Extract the [x, y] coordinate from the center of the cell holding the provided text.  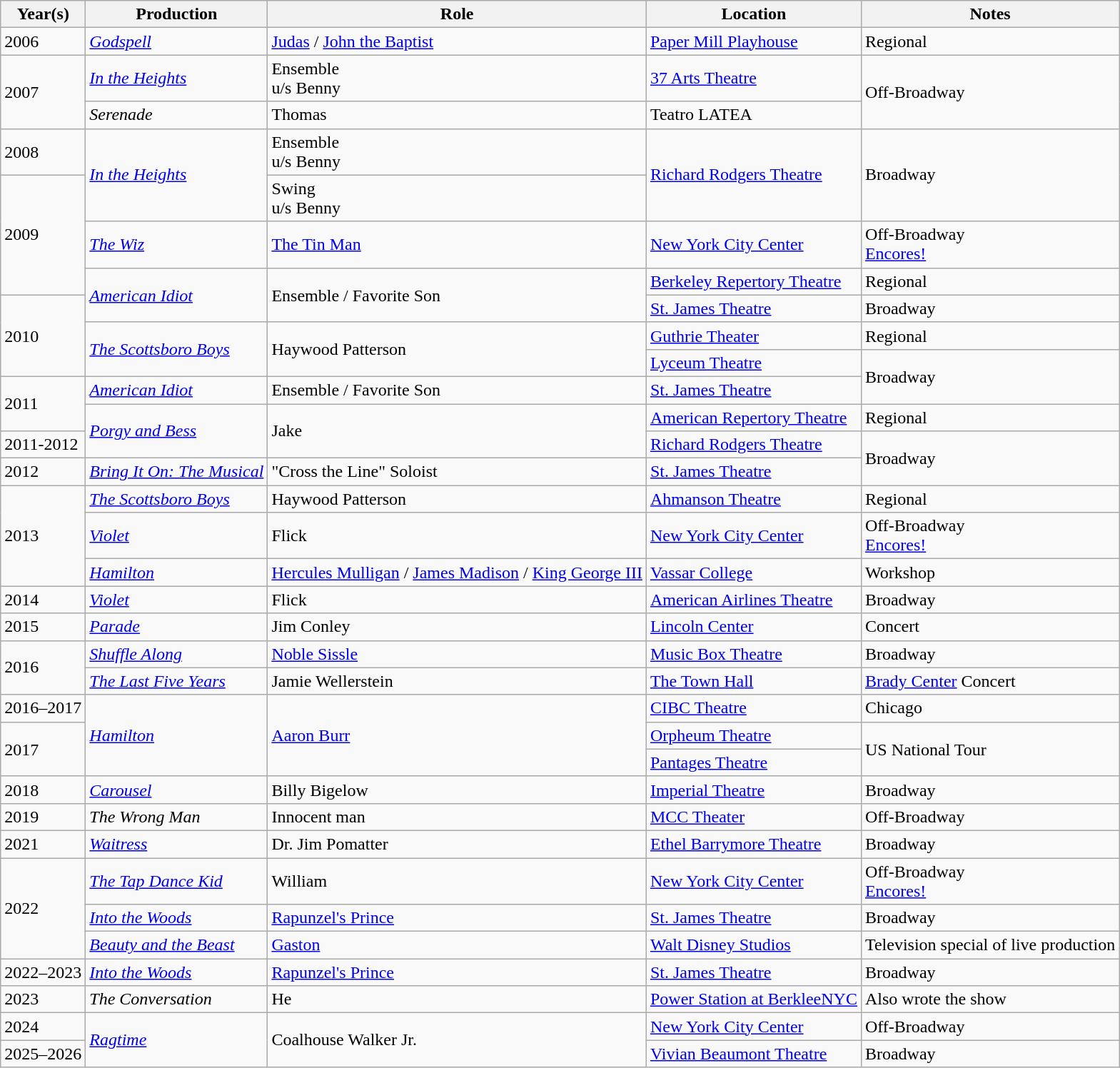
2016 [43, 667]
CIBC Theatre [754, 708]
William [457, 881]
Paper Mill Playhouse [754, 41]
Jamie Wellerstein [457, 681]
2011-2012 [43, 445]
Judas / John the Baptist [457, 41]
Vivian Beaumont Theatre [754, 1054]
2008 [43, 151]
Notes [989, 14]
Workshop [989, 573]
Walt Disney Studios [754, 945]
The Town Hall [754, 681]
2007 [43, 91]
Berkeley Repertory Theatre [754, 281]
2015 [43, 627]
Teatro LATEA [754, 115]
2018 [43, 790]
2013 [43, 535]
Chicago [989, 708]
Godspell [177, 41]
MCC Theater [754, 817]
Noble Sissle [457, 654]
37 Arts Theatre [754, 79]
Billy Bigelow [457, 790]
2017 [43, 749]
Beauty and the Beast [177, 945]
Television special of live production [989, 945]
Ethel Barrymore Theatre [754, 844]
Vassar College [754, 573]
American Airlines Theatre [754, 600]
2010 [43, 336]
Guthrie Theater [754, 336]
The Last Five Years [177, 681]
2022–2023 [43, 972]
Ahmanson Theatre [754, 499]
Parade [177, 627]
Role [457, 14]
Waitress [177, 844]
2012 [43, 472]
2025–2026 [43, 1054]
Power Station at BerkleeNYC [754, 999]
Jim Conley [457, 627]
2016–2017 [43, 708]
Gaston [457, 945]
Carousel [177, 790]
Thomas [457, 115]
Porgy and Bess [177, 431]
2011 [43, 403]
The Tap Dance Kid [177, 881]
Imperial Theatre [754, 790]
Lincoln Center [754, 627]
2021 [43, 844]
Swingu/s Benny [457, 198]
Serenade [177, 115]
2014 [43, 600]
Coalhouse Walker Jr. [457, 1040]
Jake [457, 431]
Lyceum Theatre [754, 363]
Brady Center Concert [989, 681]
He [457, 999]
Aaron Burr [457, 735]
2024 [43, 1027]
Innocent man [457, 817]
The Wiz [177, 244]
2022 [43, 908]
"Cross the Line" Soloist [457, 472]
2023 [43, 999]
Orpheum Theatre [754, 735]
The Tin Man [457, 244]
Hercules Mulligan / James Madison / King George III [457, 573]
Dr. Jim Pomatter [457, 844]
Pantages Theatre [754, 762]
Music Box Theatre [754, 654]
Shuffle Along [177, 654]
Production [177, 14]
Location [754, 14]
US National Tour [989, 749]
Bring It On: The Musical [177, 472]
The Conversation [177, 999]
Concert [989, 627]
2009 [43, 235]
American Repertory Theatre [754, 418]
Also wrote the show [989, 999]
Year(s) [43, 14]
2006 [43, 41]
The Wrong Man [177, 817]
2019 [43, 817]
Ragtime [177, 1040]
